Detect which cell encompasses the target text, then output its [X, Y] center coordinate. 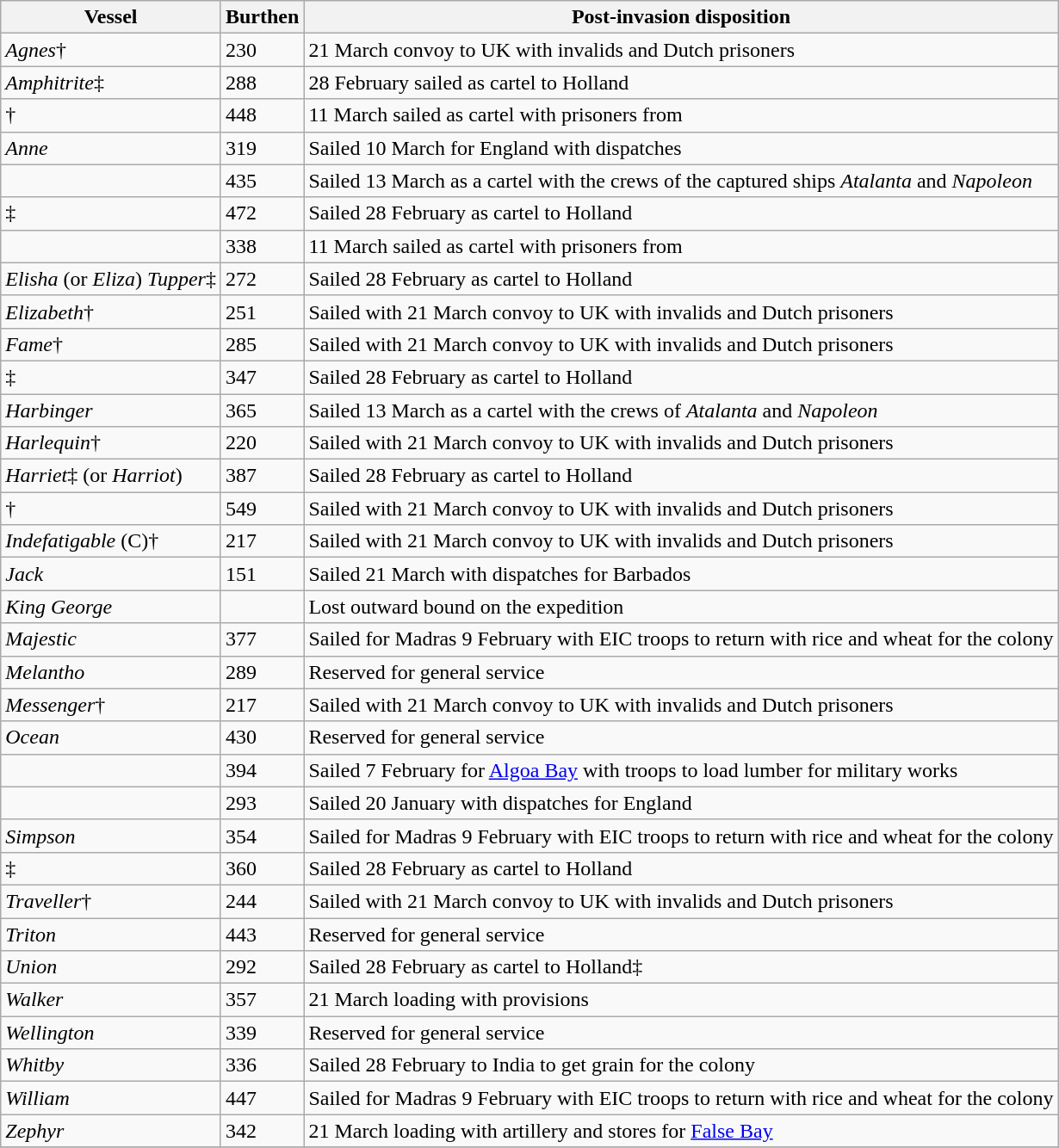
443 [262, 934]
Majestic [111, 639]
Vessel [111, 17]
338 [262, 246]
21 March convoy to UK with invalids and Dutch prisoners [681, 50]
Sailed 7 February for Algoa Bay with troops to load lumber for military works [681, 770]
293 [262, 803]
Traveller† [111, 901]
21 March loading with provisions [681, 1000]
377 [262, 639]
365 [262, 410]
Sailed 28 February as cartel to Holland‡ [681, 967]
Whitby [111, 1065]
447 [262, 1098]
Harbinger [111, 410]
435 [262, 181]
220 [262, 443]
354 [262, 836]
Sailed 20 January with dispatches for England [681, 803]
285 [262, 344]
394 [262, 770]
289 [262, 672]
Indefatigable (C)† [111, 541]
292 [262, 967]
357 [262, 1000]
28 February sailed as cartel to Holland [681, 83]
Simpson [111, 836]
319 [262, 148]
Melantho [111, 672]
549 [262, 509]
347 [262, 377]
Sailed 28 February to India to get grain for the colony [681, 1065]
Zephyr [111, 1131]
Jack [111, 574]
251 [262, 312]
Sailed 13 March as a cartel with the crews of the captured ships Atalanta and Napoleon [681, 181]
342 [262, 1131]
448 [262, 115]
472 [262, 213]
339 [262, 1033]
Triton [111, 934]
Elisha (or Eliza) Tupper‡ [111, 279]
Fame† [111, 344]
Wellington [111, 1033]
King George [111, 607]
360 [262, 868]
387 [262, 476]
21 March loading with artillery and stores for False Bay [681, 1131]
Burthen [262, 17]
Amphitrite‡ [111, 83]
Sailed 21 March with dispatches for Barbados [681, 574]
Sailed 13 March as a cartel with the crews of Atalanta and Napoleon [681, 410]
336 [262, 1065]
Post-invasion disposition [681, 17]
430 [262, 738]
Anne [111, 148]
Ocean [111, 738]
Harriet‡ (or Harriot) [111, 476]
Harlequin† [111, 443]
Agnes† [111, 50]
Elizabeth† [111, 312]
151 [262, 574]
Union [111, 967]
Sailed 10 March for England with dispatches [681, 148]
272 [262, 279]
Walker [111, 1000]
William [111, 1098]
Lost outward bound on the expedition [681, 607]
230 [262, 50]
288 [262, 83]
Messenger† [111, 705]
244 [262, 901]
